Locate the cell with the specified text and output its (X, Y) center coordinate. 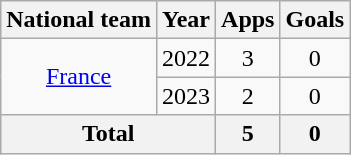
2022 (186, 58)
2 (248, 96)
2023 (186, 96)
National team (79, 20)
3 (248, 58)
Total (108, 134)
Goals (315, 20)
5 (248, 134)
France (79, 77)
Apps (248, 20)
Year (186, 20)
